Return [x, y] of the center of cell containing provided text 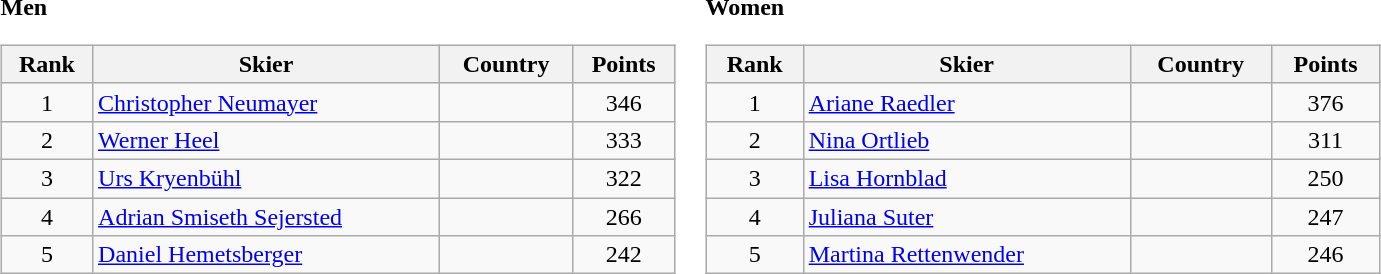
Christopher Neumayer [266, 102]
Nina Ortlieb [966, 140]
311 [1325, 140]
322 [624, 178]
246 [1325, 255]
250 [1325, 178]
346 [624, 102]
376 [1325, 102]
266 [624, 217]
Juliana Suter [966, 217]
Martina Rettenwender [966, 255]
Daniel Hemetsberger [266, 255]
Lisa Hornblad [966, 178]
Urs Kryenbühl [266, 178]
333 [624, 140]
Werner Heel [266, 140]
Ariane Raedler [966, 102]
242 [624, 255]
Adrian Smiseth Sejersted [266, 217]
247 [1325, 217]
